Find where the given text appears and provide that cell's center as [X, Y] coordinate. 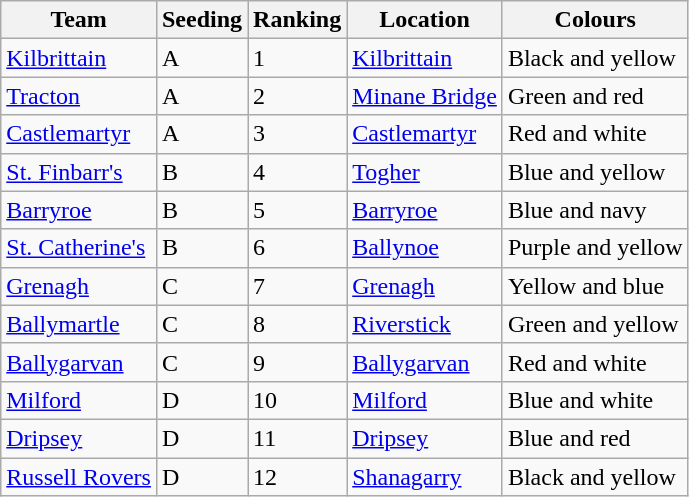
7 [298, 286]
Colours [595, 20]
10 [298, 400]
4 [298, 172]
St. Catherine's [79, 248]
Blue and red [595, 438]
Russell Rovers [79, 477]
Purple and yellow [595, 248]
Blue and navy [595, 210]
St. Finbarr's [79, 172]
11 [298, 438]
Seeding [202, 20]
8 [298, 324]
Blue and white [595, 400]
2 [298, 96]
6 [298, 248]
Green and red [595, 96]
Riverstick [425, 324]
Ranking [298, 20]
Ballynoe [425, 248]
Shanagarry [425, 477]
12 [298, 477]
Minane Bridge [425, 96]
Ballymartle [79, 324]
Togher [425, 172]
9 [298, 362]
Green and yellow [595, 324]
Location [425, 20]
Yellow and blue [595, 286]
5 [298, 210]
Tracton [79, 96]
1 [298, 58]
Blue and yellow [595, 172]
Team [79, 20]
3 [298, 134]
